Return the (x, y) coordinate for the center point of the cell that contains the specified text.  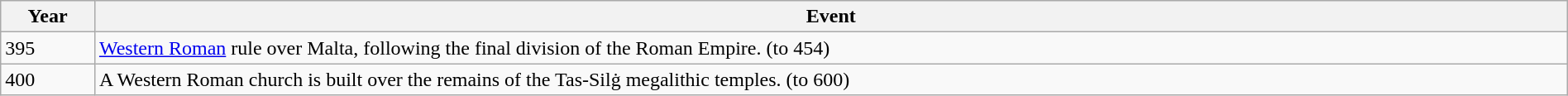
400 (48, 79)
Western Roman rule over Malta, following the final division of the Roman Empire. (to 454) (830, 48)
Event (830, 17)
Year (48, 17)
395 (48, 48)
A Western Roman church is built over the remains of the Tas-Silġ megalithic temples. (to 600) (830, 79)
